For the text-containing cell, return its midpoint in (x, y) coordinate format. 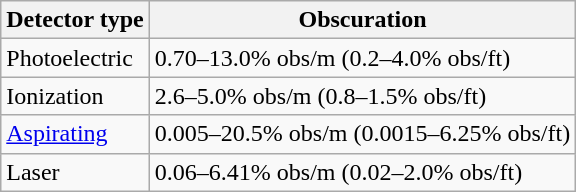
2.6–5.0% obs/m (0.8–1.5% obs/ft) (362, 96)
Ionization (76, 96)
0.06–6.41% obs/m (0.02–2.0% obs/ft) (362, 172)
0.005–20.5% obs/m (0.0015–6.25% obs/ft) (362, 134)
Obscuration (362, 20)
Laser (76, 172)
Aspirating (76, 134)
Detector type (76, 20)
Photoelectric (76, 58)
0.70–13.0% obs/m (0.2–4.0% obs/ft) (362, 58)
